Search for the cell housing the specified text and yield its (x, y) center coordinate. 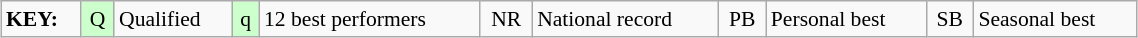
Seasonal best (1055, 19)
NR (506, 19)
q (246, 19)
National record (626, 19)
PB (742, 19)
KEY: (41, 19)
Qualified (173, 19)
SB (950, 19)
12 best performers (370, 19)
Q (98, 19)
Personal best (846, 19)
